Detect which cell encompasses the target text, then output its (x, y) center coordinate. 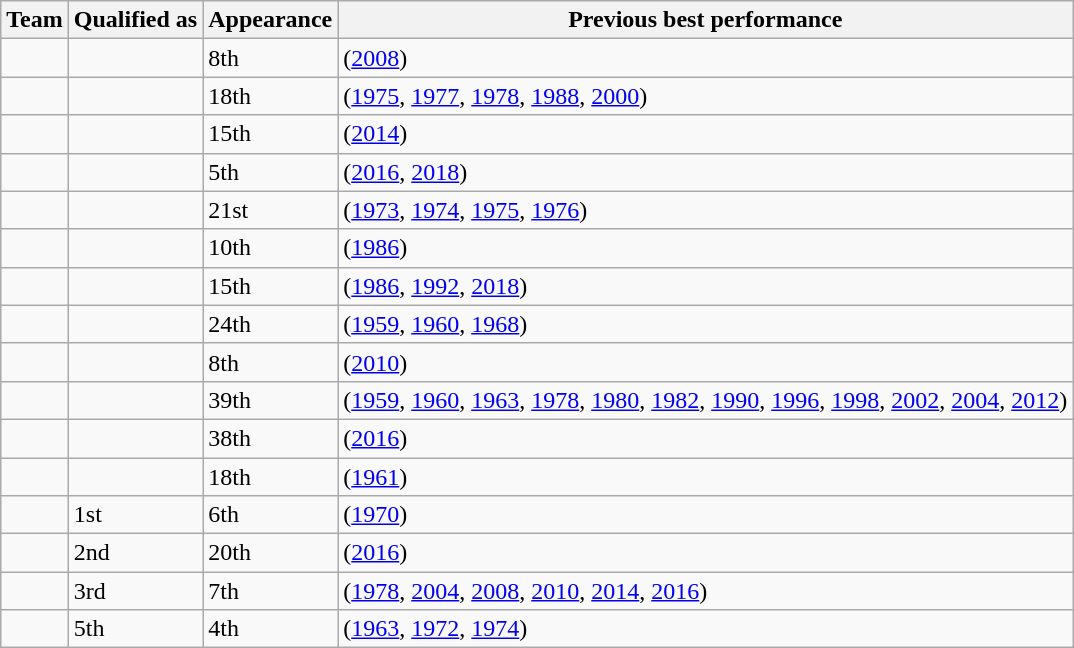
(1973, 1974, 1975, 1976) (706, 210)
Qualified as (135, 20)
(2014) (706, 134)
6th (270, 515)
2nd (135, 553)
(2008) (706, 58)
10th (270, 248)
7th (270, 591)
24th (270, 324)
(2016, 2018) (706, 172)
1st (135, 515)
(1959, 1960, 1968) (706, 324)
38th (270, 438)
3rd (135, 591)
(1959, 1960, 1963, 1978, 1980, 1982, 1990, 1996, 1998, 2002, 2004, 2012) (706, 400)
20th (270, 553)
4th (270, 629)
(1961) (706, 477)
(1970) (706, 515)
(1986, 1992, 2018) (706, 286)
Appearance (270, 20)
Team (35, 20)
(2010) (706, 362)
(1978, 2004, 2008, 2010, 2014, 2016) (706, 591)
21st (270, 210)
Previous best performance (706, 20)
39th (270, 400)
(1986) (706, 248)
(1975, 1977, 1978, 1988, 2000) (706, 96)
(1963, 1972, 1974) (706, 629)
